Scan for the cell matching the given text and deliver its (X, Y) coordinate at center. 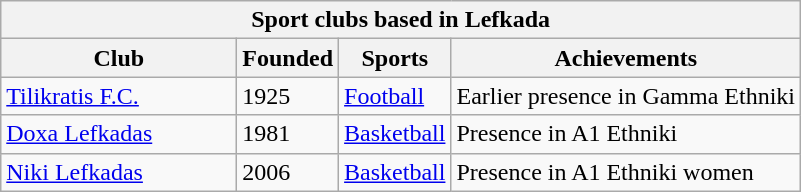
Tilikratis F.C. (119, 96)
1981 (288, 134)
Football (395, 96)
2006 (288, 172)
Club (119, 58)
Doxa Lefkadas (119, 134)
Achievements (626, 58)
1925 (288, 96)
Presence in A1 Ethniki (626, 134)
Earlier presence in Gamma Ethniki (626, 96)
Presence in A1 Ethniki women (626, 172)
Sport clubs based in Lefkada (401, 20)
Sports (395, 58)
Founded (288, 58)
Niki Lefkadas (119, 172)
